Determine the [X, Y] coordinate at the center of the cell enclosing the given text.  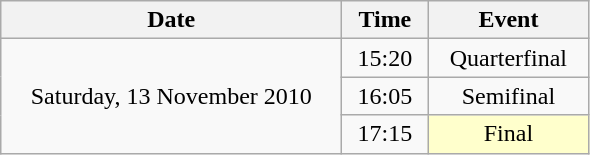
Quarterfinal [508, 58]
Semifinal [508, 96]
17:15 [385, 134]
Date [172, 20]
Event [508, 20]
Final [508, 134]
Saturday, 13 November 2010 [172, 96]
15:20 [385, 58]
16:05 [385, 96]
Time [385, 20]
